Identify which cell holds the provided text, then report its [X, Y] central coordinate. 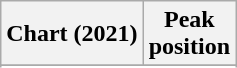
Chart (2021) [72, 34]
Peakposition [189, 34]
